Determine the (X, Y) coordinate at the center of the cell enclosing the given text.  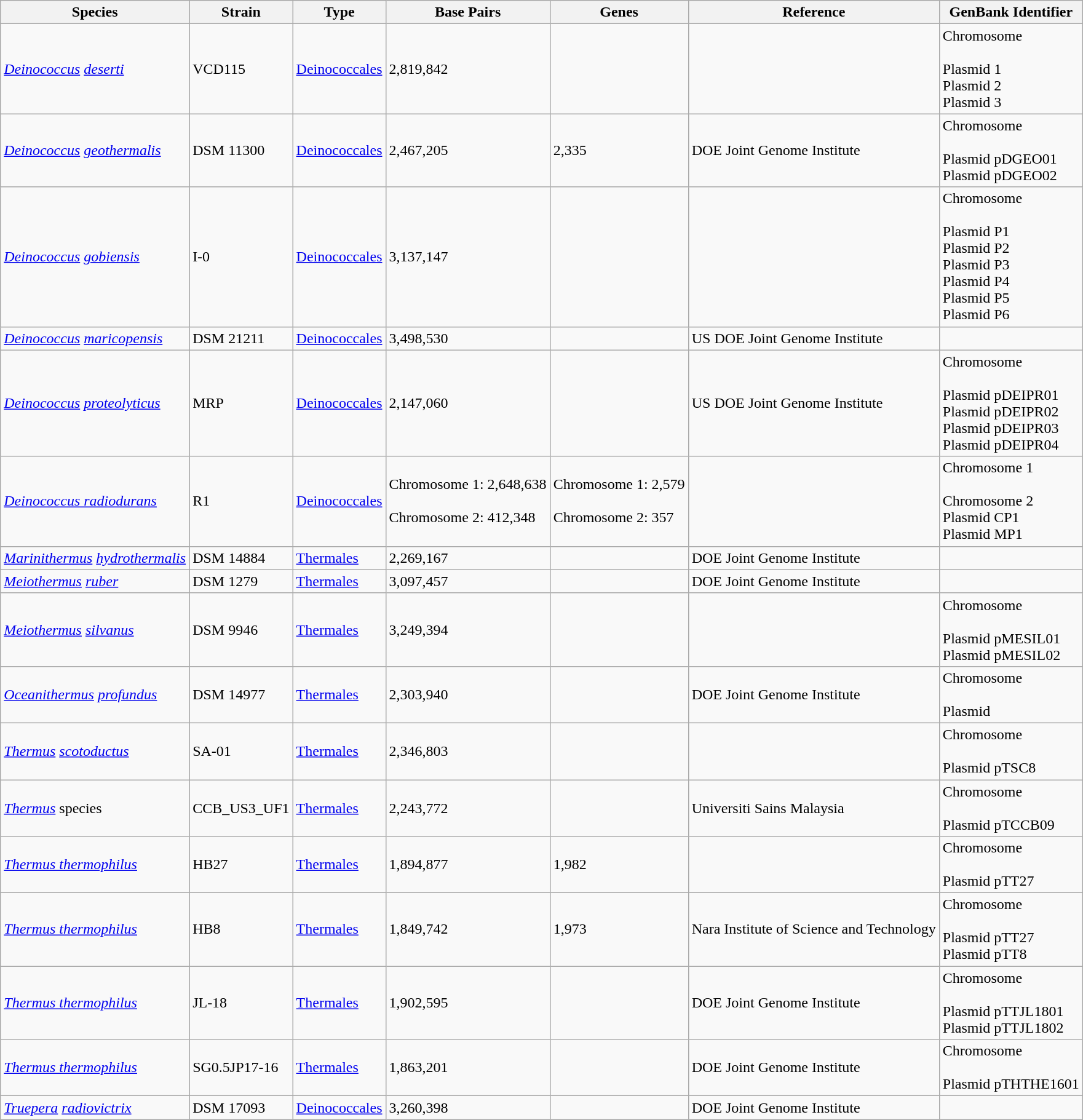
Type (339, 12)
DSM 11300 (241, 150)
Universiti Sains Malaysia (814, 808)
Deinococcus geothermalis (95, 150)
Meiothermus ruber (95, 581)
Meiothermus silvanus (95, 630)
SA-01 (241, 751)
Chromosome 1: 2,648,638Chromosome 2: 412,348 (467, 501)
Thermus species (95, 808)
Chromosome Plasmid pTHTHE1601 (1011, 1068)
Chromosome Plasmid (1011, 694)
2,346,803 (467, 751)
Oceanithermus profundus (95, 694)
SG0.5JP17-16 (241, 1068)
Chromosome Plasmid pMESIL01 Plasmid pMESIL02 (1011, 630)
3,498,530 (467, 338)
JL-18 (241, 1003)
Deinococcus deserti (95, 69)
1,863,201 (467, 1068)
Deinococcus gobiensis (95, 257)
Deinococcus proteolyticus (95, 403)
DSM 17093 (241, 1108)
DSM 1279 (241, 581)
3,249,394 (467, 630)
3,137,147 (467, 257)
Chromosome 1: 2,579Chromosome 2: 357 (619, 501)
Chromosome Plasmid pTT27 (1011, 865)
DSM 9946 (241, 630)
I-0 (241, 257)
2,335 (619, 150)
Chromosome Plasmid 1 Plasmid 2 Plasmid 3 (1011, 69)
CCB_US3_UF1 (241, 808)
1,973 (619, 930)
Reference (814, 12)
Deinococcus maricopensis (95, 338)
DSM 14977 (241, 694)
2,467,205 (467, 150)
DSM 14884 (241, 558)
Thermus scotoductus (95, 751)
GenBank Identifier (1011, 12)
MRP (241, 403)
Nara Institute of Science and Technology (814, 930)
Chromosome Plasmid pTTJL1801 Plasmid pTTJL1802 (1011, 1003)
2,269,167 (467, 558)
Chromosome Plasmid pTSC8 (1011, 751)
3,097,457 (467, 581)
Species (95, 12)
HB8 (241, 930)
2,147,060 (467, 403)
1,902,595 (467, 1003)
2,819,842 (467, 69)
Chromosome Plasmid pDEIPR01 Plasmid pDEIPR02 Plasmid pDEIPR03 Plasmid pDEIPR04 (1011, 403)
Strain (241, 12)
DSM 21211 (241, 338)
2,243,772 (467, 808)
Chromosome 1 Chromosome 2 Plasmid CP1 Plasmid MP1 (1011, 501)
2,303,940 (467, 694)
VCD115 (241, 69)
Chromosome Plasmid P1 Plasmid P2 Plasmid P3 Plasmid P4 Plasmid P5 Plasmid P6 (1011, 257)
Deinococcus radiodurans (95, 501)
1,849,742 (467, 930)
3,260,398 (467, 1108)
1,982 (619, 865)
1,894,877 (467, 865)
Chromosome Plasmid pDGEO01 Plasmid pDGEO02 (1011, 150)
Genes (619, 12)
Chromosome Plasmid pTCCB09 (1011, 808)
Truepera radiovictrix (95, 1108)
Base Pairs (467, 12)
Marinithermus hydrothermalis (95, 558)
R1 (241, 501)
Chromosome Plasmid pTT27 Plasmid pTT8 (1011, 930)
HB27 (241, 865)
